Provide the [x, y] coordinate of the cell's center where the given text is located.  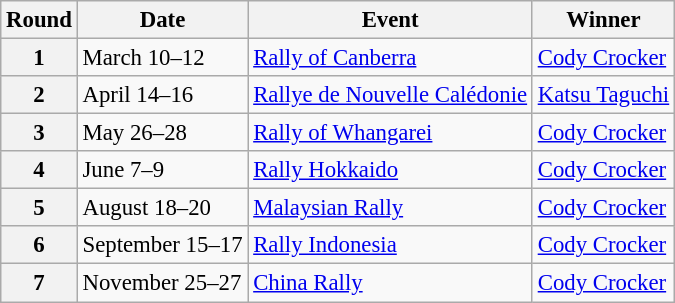
September 15–17 [162, 245]
Malaysian Rally [390, 208]
China Rally [390, 283]
Event [390, 20]
Round [39, 20]
4 [39, 170]
Rally Hokkaido [390, 170]
Rally of Whangarei [390, 133]
Winner [603, 20]
August 18–20 [162, 208]
March 10–12 [162, 58]
1 [39, 58]
Katsu Taguchi [603, 95]
June 7–9 [162, 170]
Rallye de Nouvelle Calédonie [390, 95]
Rally Indonesia [390, 245]
7 [39, 283]
2 [39, 95]
3 [39, 133]
6 [39, 245]
Rally of Canberra [390, 58]
April 14–16 [162, 95]
Date [162, 20]
May 26–28 [162, 133]
November 25–27 [162, 283]
5 [39, 208]
